Locate the cell with the specified text and output its (x, y) center coordinate. 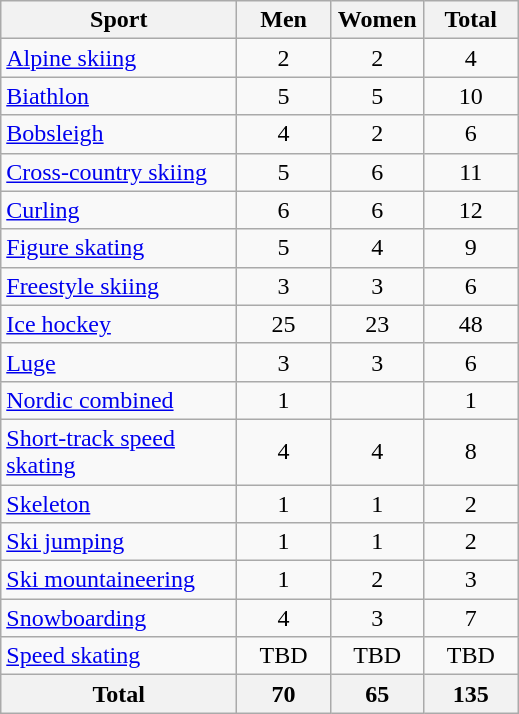
65 (377, 694)
48 (471, 324)
Ski jumping (119, 542)
Freestyle skiing (119, 286)
Nordic combined (119, 400)
Cross-country skiing (119, 172)
23 (377, 324)
10 (471, 96)
Sport (119, 20)
135 (471, 694)
Bobsleigh (119, 134)
8 (471, 452)
Short-track speed skating (119, 452)
Figure skating (119, 248)
11 (471, 172)
Skeleton (119, 503)
25 (284, 324)
9 (471, 248)
Luge (119, 362)
Ice hockey (119, 324)
Men (284, 20)
Snowboarding (119, 618)
Alpine skiing (119, 58)
7 (471, 618)
Speed skating (119, 656)
Ski mountaineering (119, 580)
70 (284, 694)
12 (471, 210)
Biathlon (119, 96)
Curling (119, 210)
Women (377, 20)
